Scan for the cell matching the given text and deliver its [X, Y] coordinate at center. 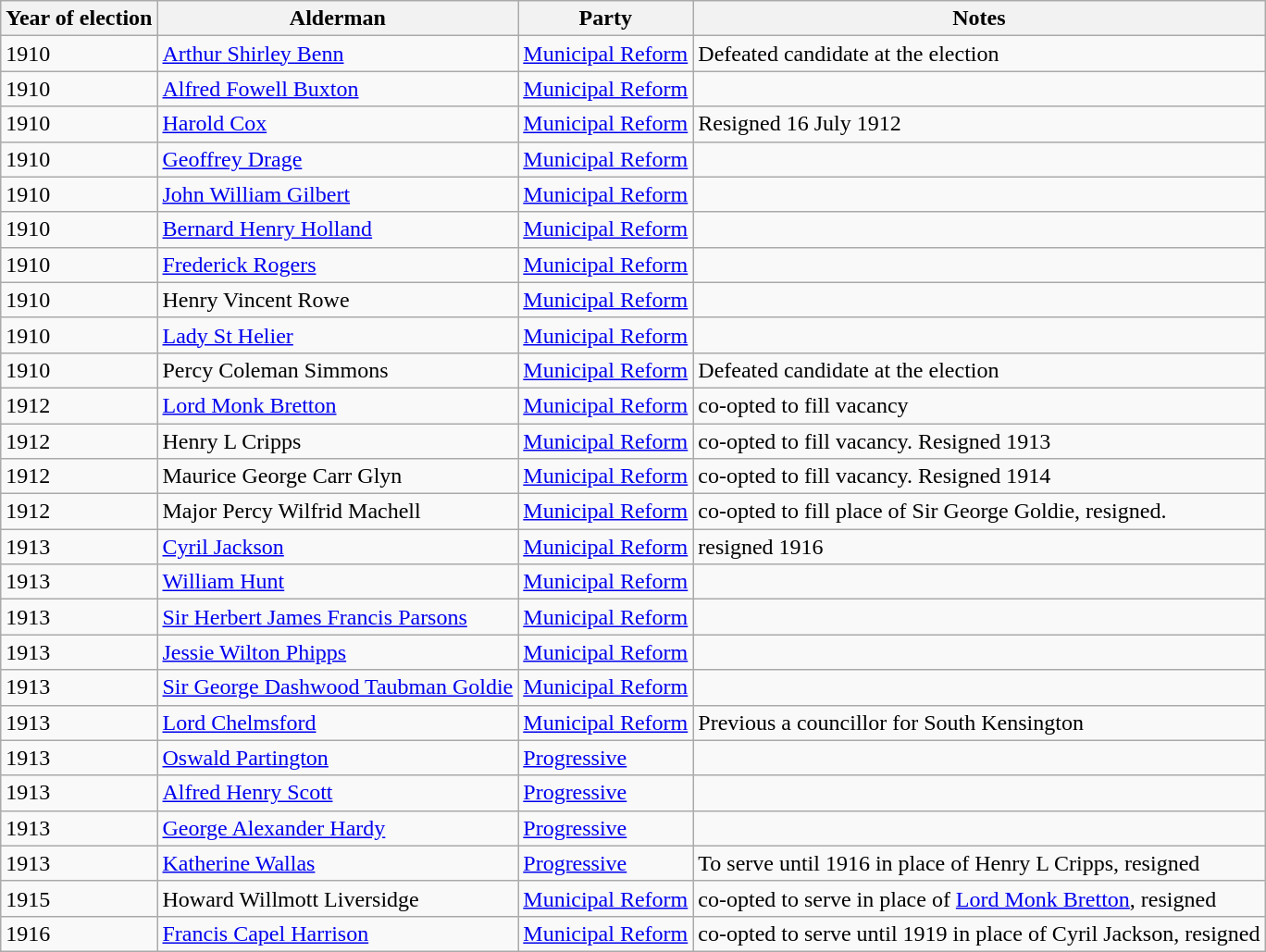
Katherine Wallas [338, 863]
Henry Vincent Rowe [338, 300]
resigned 1916 [979, 547]
Year of election [80, 19]
Alfred Fowell Buxton [338, 89]
Notes [979, 19]
Henry L Cripps [338, 441]
Lord Chelmsford [338, 723]
co-opted to fill vacancy [979, 405]
Bernard Henry Holland [338, 229]
Alderman [338, 19]
Sir George Dashwood Taubman Goldie [338, 687]
Arthur Shirley Benn [338, 54]
Francis Capel Harrison [338, 933]
George Alexander Hardy [338, 828]
Percy Coleman Simmons [338, 370]
John William Gilbert [338, 194]
Major Percy Wilfrid Machell [338, 512]
Sir Herbert James Francis Parsons [338, 617]
Jessie Wilton Phipps [338, 652]
Harold Cox [338, 124]
Oswald Partington [338, 758]
Alfred Henry Scott [338, 793]
co-opted to serve until 1919 in place of Cyril Jackson, resigned [979, 933]
Cyril Jackson [338, 547]
co-opted to fill vacancy. Resigned 1914 [979, 476]
1915 [80, 898]
Resigned 16 July 1912 [979, 124]
Frederick Rogers [338, 265]
Howard Willmott Liversidge [338, 898]
William Hunt [338, 582]
Previous a councillor for South Kensington [979, 723]
To serve until 1916 in place of Henry L Cripps, resigned [979, 863]
Geoffrey Drage [338, 159]
Party [605, 19]
Lady St Helier [338, 335]
Lord Monk Bretton [338, 405]
co-opted to serve in place of Lord Monk Bretton, resigned [979, 898]
1916 [80, 933]
Maurice George Carr Glyn [338, 476]
co-opted to fill place of Sir George Goldie, resigned. [979, 512]
co-opted to fill vacancy. Resigned 1913 [979, 441]
